Return the (X, Y) coordinate for the center point of the cell that contains the specified text.  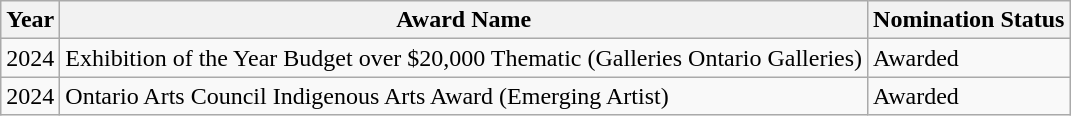
Exhibition of the Year Budget over $20,000 Thematic (Galleries Ontario Galleries) (464, 58)
Nomination Status (969, 20)
Year (30, 20)
Ontario Arts Council Indigenous Arts Award (Emerging Artist) (464, 96)
Award Name (464, 20)
